Detect which cell encompasses the target text, then output its (X, Y) center coordinate. 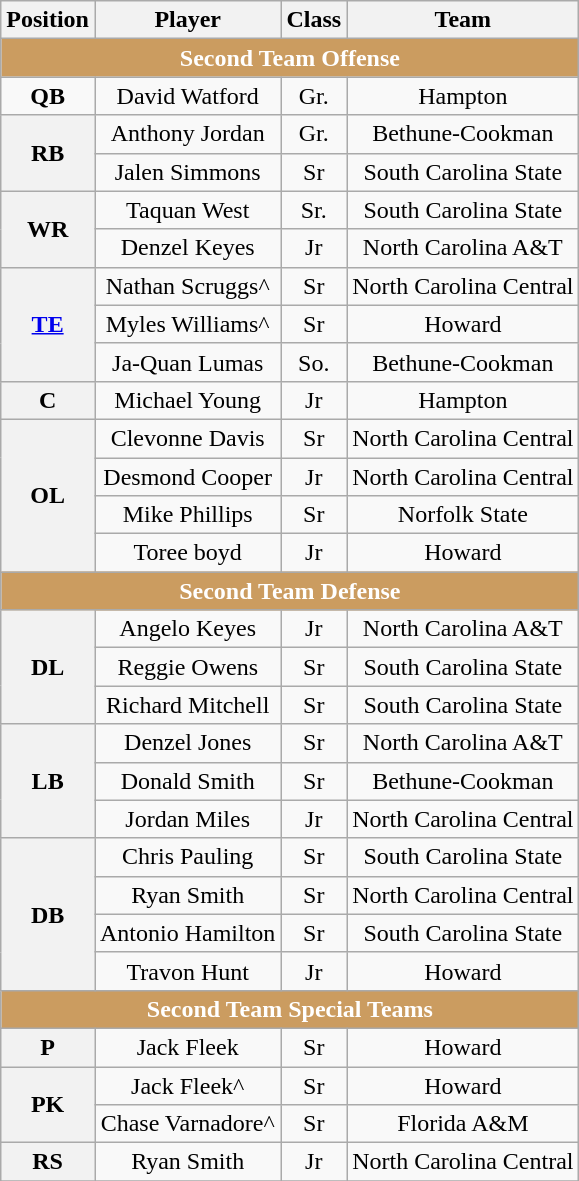
QB (48, 96)
Travon Hunt (187, 971)
Jordan Miles (187, 819)
RB (48, 153)
P (48, 1047)
Mike Phillips (187, 515)
Ja-Quan Lumas (187, 362)
Chris Pauling (187, 857)
Second Team Defense (290, 591)
Richard Mitchell (187, 705)
C (48, 400)
TE (48, 324)
OL (48, 495)
Denzel Jones (187, 743)
Jack Fleek (187, 1047)
David Watford (187, 96)
Florida A&M (463, 1124)
Angelo Keyes (187, 629)
LB (48, 781)
Player (187, 20)
Second Team Offense (290, 58)
Class (314, 20)
WR (48, 229)
Jack Fleek^ (187, 1085)
So. (314, 362)
DB (48, 914)
Taquan West (187, 210)
Nathan Scruggs^ (187, 286)
Position (48, 20)
Antonio Hamilton (187, 933)
Michael Young (187, 400)
Myles Williams^ (187, 324)
RS (48, 1162)
Anthony Jordan (187, 134)
Denzel Keyes (187, 248)
Jalen Simmons (187, 172)
Team (463, 20)
PK (48, 1104)
DL (48, 667)
Second Team Special Teams (290, 1009)
Toree boyd (187, 553)
Clevonne Davis (187, 438)
Sr. (314, 210)
Donald Smith (187, 781)
Desmond Cooper (187, 477)
Norfolk State (463, 515)
Reggie Owens (187, 667)
Chase Varnadore^ (187, 1124)
